Search for the cell housing the specified text and yield its (X, Y) center coordinate. 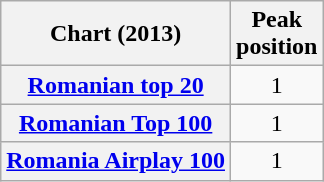
Romanian Top 100 (116, 123)
Romania Airplay 100 (116, 161)
Romanian top 20 (116, 85)
Chart (2013) (116, 34)
Peakposition (277, 34)
